Pinpoint the cell where the given text exists, returning its (X, Y) midpoint coordinate. 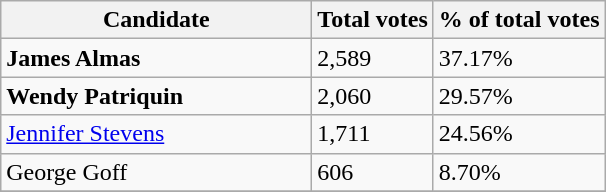
29.57% (519, 96)
George Goff (156, 172)
2,060 (373, 96)
37.17% (519, 58)
8.70% (519, 172)
Total votes (373, 20)
James Almas (156, 58)
1,711 (373, 134)
Wendy Patriquin (156, 96)
% of total votes (519, 20)
Candidate (156, 20)
Jennifer Stevens (156, 134)
2,589 (373, 58)
24.56% (519, 134)
606 (373, 172)
